Detect which cell encompasses the target text, then output its (X, Y) center coordinate. 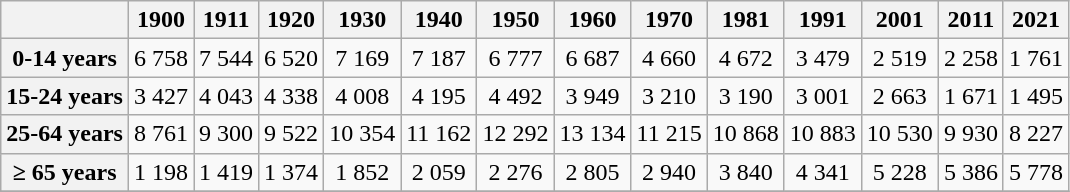
3 190 (746, 96)
1900 (160, 20)
5 778 (1036, 172)
4 043 (226, 96)
11 162 (439, 134)
4 492 (516, 96)
1960 (592, 20)
2 940 (669, 172)
6 777 (516, 58)
1940 (439, 20)
1 671 (970, 96)
3 001 (822, 96)
1 761 (1036, 58)
8 761 (160, 134)
13 134 (592, 134)
2 663 (900, 96)
7 544 (226, 58)
1 374 (292, 172)
6 687 (592, 58)
4 338 (292, 96)
1 419 (226, 172)
2021 (1036, 20)
2 805 (592, 172)
3 949 (592, 96)
4 195 (439, 96)
4 660 (669, 58)
15-24 years (65, 96)
11 215 (669, 134)
10 883 (822, 134)
6 520 (292, 58)
5 386 (970, 172)
7 187 (439, 58)
4 341 (822, 172)
1 198 (160, 172)
1991 (822, 20)
1920 (292, 20)
10 530 (900, 134)
2 059 (439, 172)
10 354 (362, 134)
2 258 (970, 58)
1981 (746, 20)
6 758 (160, 58)
≥ 65 years (65, 172)
25-64 years (65, 134)
1930 (362, 20)
5 228 (900, 172)
9 930 (970, 134)
1 495 (1036, 96)
3 427 (160, 96)
0-14 years (65, 58)
9 300 (226, 134)
3 840 (746, 172)
3 479 (822, 58)
3 210 (669, 96)
1 852 (362, 172)
1911 (226, 20)
2001 (900, 20)
2 519 (900, 58)
4 008 (362, 96)
2011 (970, 20)
1970 (669, 20)
4 672 (746, 58)
7 169 (362, 58)
1950 (516, 20)
8 227 (1036, 134)
2 276 (516, 172)
9 522 (292, 134)
10 868 (746, 134)
12 292 (516, 134)
